From the cell containing the given text, extract its center point as (x, y) coordinate. 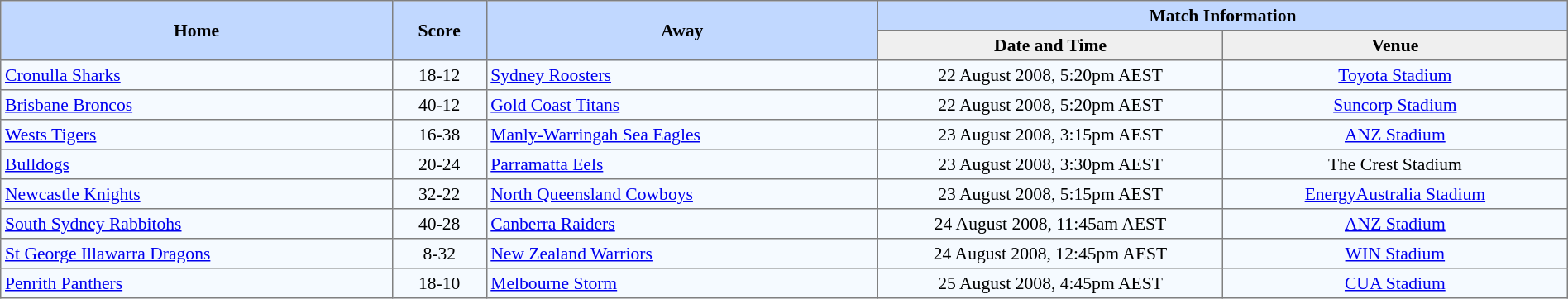
Score (439, 31)
Manly-Warringah Sea Eagles (682, 135)
18-12 (439, 75)
18-10 (439, 283)
20-24 (439, 164)
Sydney Roosters (682, 75)
23 August 2008, 5:15pm AEST (1050, 194)
16-38 (439, 135)
Suncorp Stadium (1394, 105)
40-12 (439, 105)
Home (197, 31)
23 August 2008, 3:15pm AEST (1050, 135)
32-22 (439, 194)
Parramatta Eels (682, 164)
Wests Tigers (197, 135)
Penrith Panthers (197, 283)
Match Information (1223, 16)
25 August 2008, 4:45pm AEST (1050, 283)
Newcastle Knights (197, 194)
Bulldogs (197, 164)
CUA Stadium (1394, 283)
Toyota Stadium (1394, 75)
24 August 2008, 11:45am AEST (1050, 224)
St George Illawarra Dragons (197, 254)
Gold Coast Titans (682, 105)
The Crest Stadium (1394, 164)
24 August 2008, 12:45pm AEST (1050, 254)
40-28 (439, 224)
Cronulla Sharks (197, 75)
EnergyAustralia Stadium (1394, 194)
Date and Time (1050, 45)
23 August 2008, 3:30pm AEST (1050, 164)
Melbourne Storm (682, 283)
North Queensland Cowboys (682, 194)
Brisbane Broncos (197, 105)
Away (682, 31)
Venue (1394, 45)
South Sydney Rabbitohs (197, 224)
WIN Stadium (1394, 254)
New Zealand Warriors (682, 254)
Canberra Raiders (682, 224)
8-32 (439, 254)
